Extract the [X, Y] coordinate from the center of the cell holding the provided text.  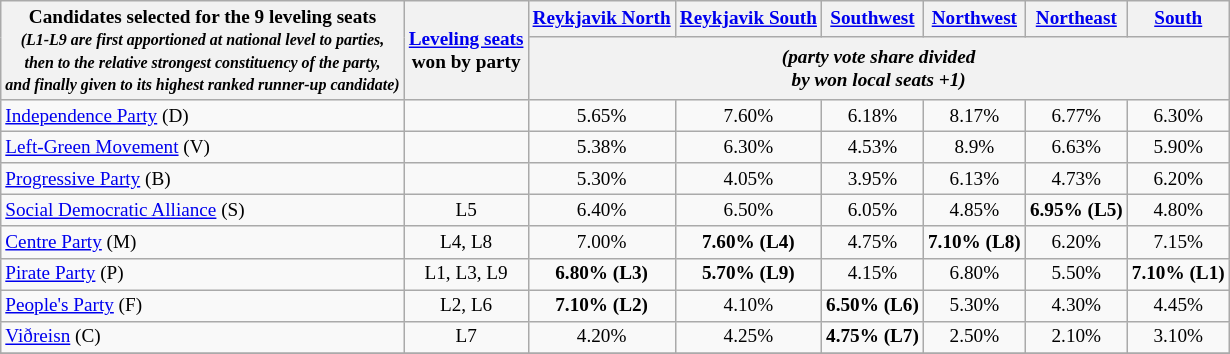
7.15% [1178, 242]
6.63% [1076, 147]
7.10% (L8) [974, 242]
L7 [466, 337]
Reykjavik North [602, 20]
6.95% (L5) [1076, 211]
4.53% [872, 147]
Progressive Party (B) [202, 179]
Left-Green Movement (V) [202, 147]
4.30% [1076, 306]
Northwest [974, 20]
6.40% [602, 211]
Viðreisn (C) [202, 337]
5.70% (L9) [748, 274]
Social Democratic Alliance (S) [202, 211]
6.18% [872, 116]
6.05% [872, 211]
6.77% [1076, 116]
Southwest [872, 20]
2.50% [974, 337]
(party vote share dividedby won local seats +1) [878, 68]
Northeast [1076, 20]
3.95% [872, 179]
Leveling seatswon by party [466, 50]
8.17% [974, 116]
5.65% [602, 116]
4.10% [748, 306]
People's Party (F) [202, 306]
4.05% [748, 179]
4.75% [872, 242]
7.10% (L1) [1178, 274]
4.15% [872, 274]
4.80% [1178, 211]
L1, L3, L9 [466, 274]
6.80% [974, 274]
2.10% [1076, 337]
Pirate Party (P) [202, 274]
6.50% [748, 211]
6.80% (L3) [602, 274]
4.20% [602, 337]
South [1178, 20]
5.50% [1076, 274]
6.13% [974, 179]
4.45% [1178, 306]
7.10% (L2) [602, 306]
Reykjavik South [748, 20]
4.75% (L7) [872, 337]
L4, L8 [466, 242]
Independence Party (D) [202, 116]
6.50% (L6) [872, 306]
L5 [466, 211]
Centre Party (M) [202, 242]
4.73% [1076, 179]
4.25% [748, 337]
8.9% [974, 147]
L2, L6 [466, 306]
4.85% [974, 211]
7.00% [602, 242]
5.38% [602, 147]
7.60% [748, 116]
5.90% [1178, 147]
7.60% (L4) [748, 242]
3.10% [1178, 337]
